Detect which cell encompasses the target text, then output its (X, Y) center coordinate. 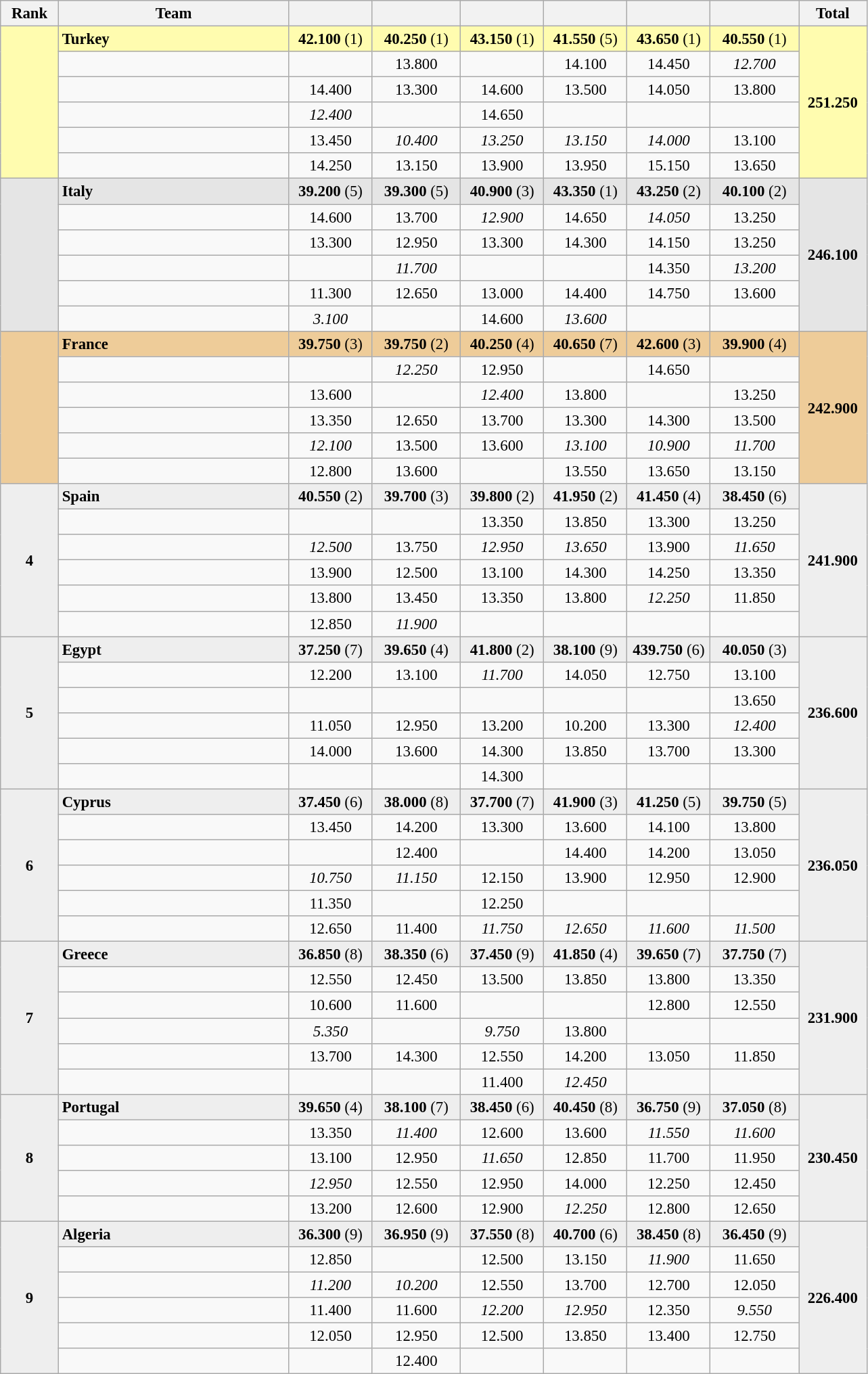
14.350 (668, 268)
40.100 (2) (755, 191)
37.450 (9) (502, 955)
15.150 (668, 166)
11.550 (668, 1132)
38.100 (9) (586, 649)
Portugal (173, 1107)
Team (173, 14)
38.000 (8) (417, 802)
11.300 (330, 293)
Greece (173, 955)
11.200 (330, 1285)
40.050 (3) (755, 649)
226.400 (832, 1298)
39.200 (5) (330, 191)
36.300 (9) (330, 1234)
Italy (173, 191)
42.600 (3) (668, 344)
43.650 (1) (668, 39)
11.150 (417, 878)
42.100 (1) (330, 39)
40.900 (3) (502, 191)
10.750 (330, 878)
40.650 (7) (586, 344)
3.100 (330, 319)
Total (832, 14)
12.100 (330, 446)
13.950 (586, 166)
36.850 (8) (330, 955)
39.800 (2) (502, 497)
9.550 (755, 1310)
39.750 (3) (330, 344)
14.450 (668, 64)
Rank (30, 14)
43.250 (2) (668, 191)
40.450 (8) (586, 1107)
40.250 (4) (502, 344)
Cyprus (173, 802)
41.450 (4) (668, 497)
36.450 (9) (755, 1234)
241.900 (832, 560)
40.550 (1) (755, 39)
13.550 (586, 472)
37.450 (6) (330, 802)
40.700 (6) (586, 1234)
5 (30, 713)
39.300 (5) (417, 191)
39.750 (2) (417, 344)
Egypt (173, 649)
Spain (173, 497)
40.250 (1) (417, 39)
6 (30, 865)
39.700 (3) (417, 497)
439.750 (6) (668, 649)
36.750 (9) (668, 1107)
41.900 (3) (586, 802)
39.900 (4) (755, 344)
9.750 (502, 1031)
37.050 (8) (755, 1107)
41.250 (5) (668, 802)
38.100 (7) (417, 1107)
13.400 (668, 1336)
41.850 (4) (586, 955)
11.750 (502, 929)
13.000 (502, 293)
8 (30, 1158)
11.500 (755, 929)
38.350 (6) (417, 955)
10.400 (417, 141)
43.150 (1) (502, 39)
40.550 (2) (330, 497)
41.800 (2) (502, 649)
236.600 (832, 713)
39.750 (5) (755, 802)
5.350 (330, 1031)
Algeria (173, 1234)
230.450 (832, 1158)
37.550 (8) (502, 1234)
43.350 (1) (586, 191)
12.150 (502, 878)
11.350 (330, 904)
13.750 (417, 547)
France (173, 344)
246.100 (832, 255)
11.050 (330, 726)
37.750 (7) (755, 955)
251.250 (832, 103)
37.700 (7) (502, 802)
7 (30, 1018)
39.650 (7) (668, 955)
38.450 (8) (668, 1234)
11.950 (755, 1158)
4 (30, 560)
231.900 (832, 1018)
242.900 (832, 408)
14.750 (668, 293)
37.250 (7) (330, 649)
Turkey (173, 39)
41.950 (2) (586, 497)
9 (30, 1298)
10.600 (330, 1005)
10.900 (668, 446)
41.550 (5) (586, 39)
14.150 (668, 242)
12.350 (668, 1310)
36.950 (9) (417, 1234)
236.050 (832, 865)
